Locate the cell with the specified text and output its [x, y] center coordinate. 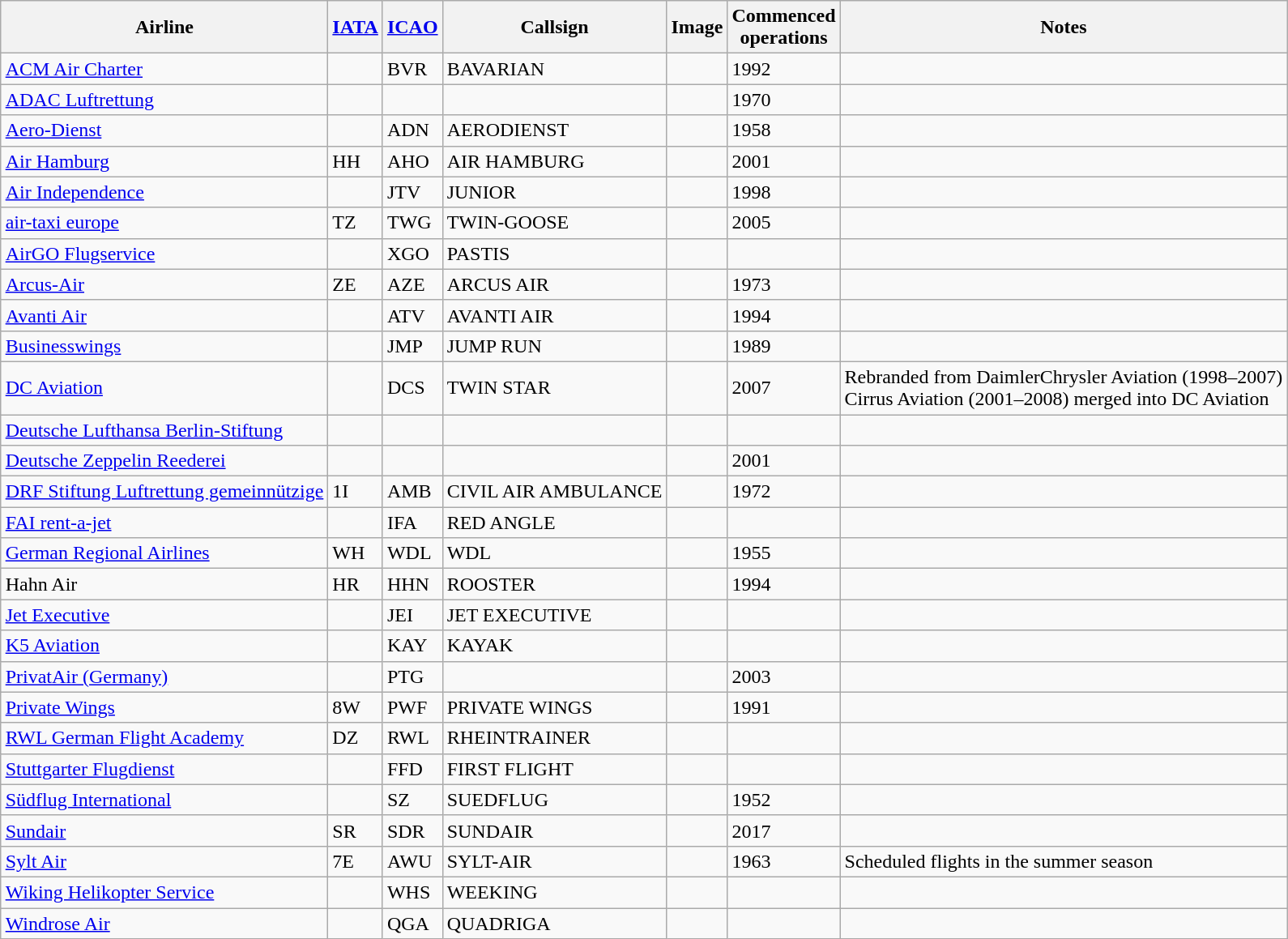
1991 [784, 707]
ARCUS AIR [554, 284]
Stuttgarter Flugdienst [164, 769]
Deutsche Lufthansa Berlin-Stiftung [164, 430]
DCS [412, 387]
PTG [412, 677]
IFA [412, 523]
Wiking Helikopter Service [164, 892]
WHS [412, 892]
HHN [412, 584]
WEEKING [554, 892]
DC Aviation [164, 387]
AWU [412, 861]
2017 [784, 830]
Südflug International [164, 800]
German Regional Airlines [164, 553]
JTV [412, 192]
1970 [784, 100]
ATV [412, 315]
AVANTI AIR [554, 315]
2003 [784, 677]
Private Wings [164, 707]
Notes [1064, 28]
ICAO [412, 28]
ADN [412, 130]
Scheduled flights in the summer season [1064, 861]
1963 [784, 861]
JUMP RUN [554, 346]
Callsign [554, 28]
SUNDAIR [554, 830]
1952 [784, 800]
SZ [412, 800]
1958 [784, 130]
KAYAK [554, 646]
JEI [412, 615]
DZ [356, 738]
RED ANGLE [554, 523]
JET EXECUTIVE [554, 615]
Airline [164, 28]
Rebranded from DaimlerChrysler Aviation (1998–2007)Cirrus Aviation (2001–2008) merged into DC Aviation [1064, 387]
Air Independence [164, 192]
AHO [412, 161]
PrivatAir (Germany) [164, 677]
1I [356, 492]
Air Hamburg [164, 161]
PWF [412, 707]
TWIN STAR [554, 387]
SUEDFLUG [554, 800]
TZ [356, 223]
QGA [412, 923]
AIR HAMBURG [554, 161]
Businesswings [164, 346]
Aero-Dienst [164, 130]
RHEINTRAINER [554, 738]
FAI rent-a-jet [164, 523]
PASTIS [554, 254]
BVR [412, 69]
1992 [784, 69]
JMP [412, 346]
FIRST FLIGHT [554, 769]
Windrose Air [164, 923]
1989 [784, 346]
8W [356, 707]
CIVIL AIR AMBULANCE [554, 492]
ROOSTER [554, 584]
XGO [412, 254]
SDR [412, 830]
RWL [412, 738]
Jet Executive [164, 615]
ZE [356, 284]
air-taxi europe [164, 223]
ACM Air Charter [164, 69]
FFD [412, 769]
K5 Aviation [164, 646]
AZE [412, 284]
AirGO Flugservice [164, 254]
Sylt Air [164, 861]
PRIVATE WINGS [554, 707]
WH [356, 553]
1973 [784, 284]
BAVARIAN [554, 69]
7E [356, 861]
Hahn Air [164, 584]
TWIN-GOOSE [554, 223]
SR [356, 830]
AMB [412, 492]
DRF Stiftung Luftrettung gemeinnützige [164, 492]
Commencedoperations [784, 28]
HR [356, 584]
1972 [784, 492]
Image [697, 28]
Avanti Air [164, 315]
SYLT-AIR [554, 861]
Arcus-Air [164, 284]
HH [356, 161]
QUADRIGA [554, 923]
1955 [784, 553]
Deutsche Zeppelin Reederei [164, 461]
ADAC Luftrettung [164, 100]
2005 [784, 223]
JUNIOR [554, 192]
1998 [784, 192]
TWG [412, 223]
AERODIENST [554, 130]
IATA [356, 28]
Sundair [164, 830]
KAY [412, 646]
2007 [784, 387]
RWL German Flight Academy [164, 738]
